Output the (X, Y) coordinate of the center of the cell containing the given text.  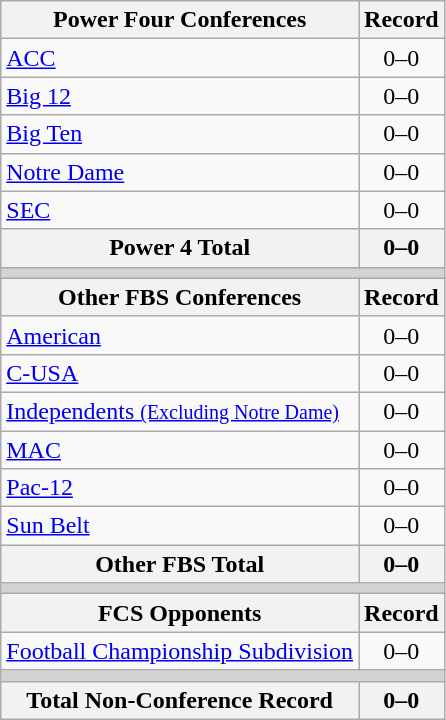
Big 12 (180, 96)
Sun Belt (180, 526)
Notre Dame (180, 172)
MAC (180, 449)
Pac-12 (180, 488)
American (180, 335)
SEC (180, 210)
Independents (Excluding Notre Dame) (180, 411)
ACC (180, 58)
FCS Opponents (180, 613)
Total Non-Conference Record (180, 700)
Big Ten (180, 134)
C-USA (180, 373)
Power Four Conferences (180, 20)
Football Championship Subdivision (180, 651)
Other FBS Conferences (180, 297)
Power 4 Total (180, 248)
Other FBS Total (180, 564)
